Detect which cell encompasses the target text, then output its (x, y) center coordinate. 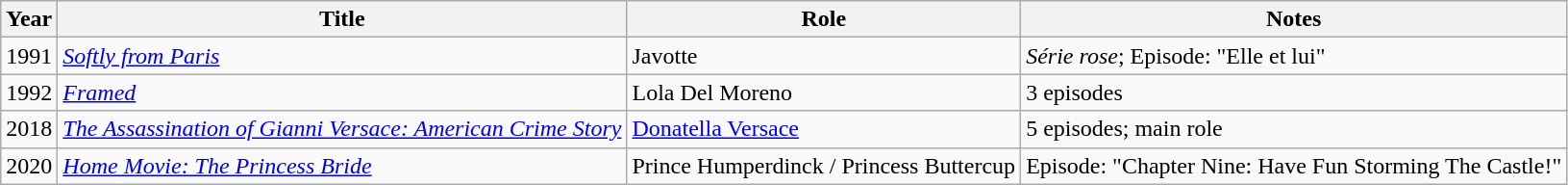
1991 (29, 56)
5 episodes; main role (1294, 129)
The Assassination of Gianni Versace: American Crime Story (342, 129)
Softly from Paris (342, 56)
Prince Humperdinck / Princess Buttercup (824, 166)
Lola Del Moreno (824, 92)
Série rose; Episode: "Elle et lui" (1294, 56)
Home Movie: The Princess Bride (342, 166)
1992 (29, 92)
Episode: "Chapter Nine: Have Fun Storming The Castle!" (1294, 166)
Role (824, 19)
3 episodes (1294, 92)
Notes (1294, 19)
2020 (29, 166)
2018 (29, 129)
Donatella Versace (824, 129)
Year (29, 19)
Javotte (824, 56)
Framed (342, 92)
Title (342, 19)
